Return the [X, Y] coordinate for the center point of the cell that contains the specified text.  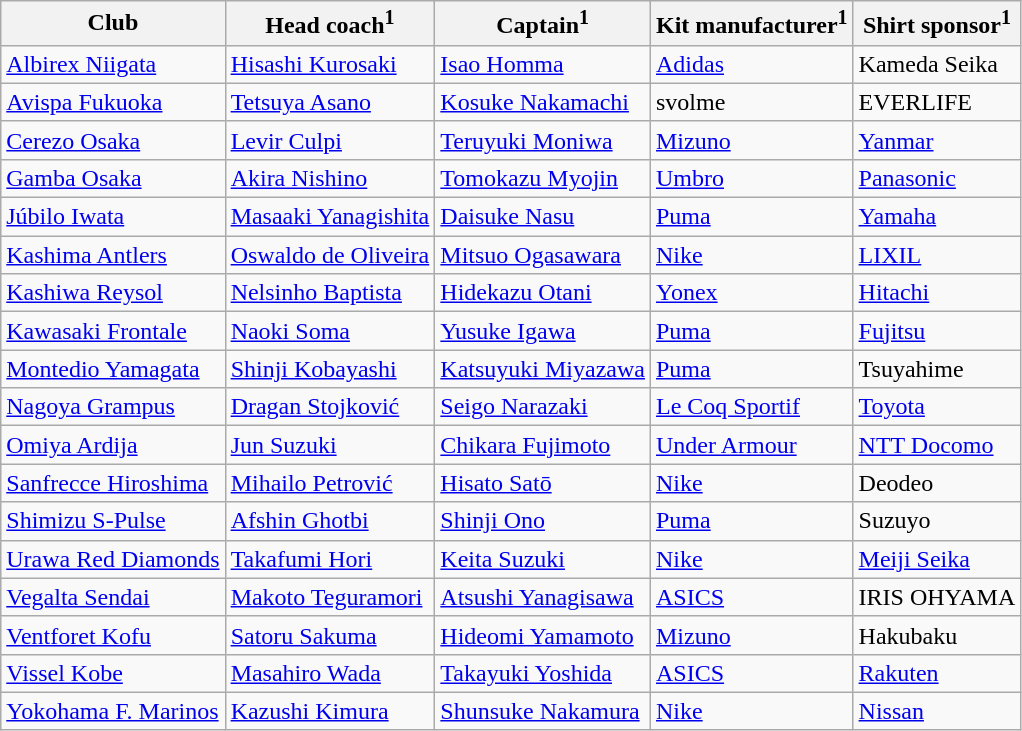
Meiji Seika [937, 559]
Avispa Fukuoka [113, 102]
Masaaki Yanagishita [330, 217]
Oswaldo de Oliveira [330, 255]
Head coach1 [330, 24]
Dragan Stojković [330, 407]
Hitachi [937, 293]
Panasonic [937, 178]
Daisuke Nasu [543, 217]
Hakubaku [937, 635]
Adidas [752, 64]
Tomokazu Myojin [543, 178]
Takayuki Yoshida [543, 673]
Cerezo Osaka [113, 140]
Isao Homma [543, 64]
Kashiwa Reysol [113, 293]
Rakuten [937, 673]
Yamaha [937, 217]
Katsuyuki Miyazawa [543, 369]
Yusuke Igawa [543, 331]
Júbilo Iwata [113, 217]
Mihailo Petrović [330, 483]
Nagoya Grampus [113, 407]
Naoki Soma [330, 331]
Chikara Fujimoto [543, 445]
Seigo Narazaki [543, 407]
Nissan [937, 711]
Kazushi Kimura [330, 711]
Urawa Red Diamonds [113, 559]
Makoto Teguramori [330, 597]
Shimizu S-Pulse [113, 521]
Nelsinho Baptista [330, 293]
Atsushi Yanagisawa [543, 597]
Vissel Kobe [113, 673]
Albirex Niigata [113, 64]
Kawasaki Frontale [113, 331]
Yonex [752, 293]
Akira Nishino [330, 178]
Yokohama F. Marinos [113, 711]
Under Armour [752, 445]
svolme [752, 102]
Fujitsu [937, 331]
Vegalta Sendai [113, 597]
Takafumi Hori [330, 559]
Kashima Antlers [113, 255]
Shinji Kobayashi [330, 369]
NTT Docomo [937, 445]
EVERLIFE [937, 102]
Gamba Osaka [113, 178]
Jun Suzuki [330, 445]
Hisashi Kurosaki [330, 64]
Satoru Sakuma [330, 635]
Hideomi Yamamoto [543, 635]
Ventforet Kofu [113, 635]
Toyota [937, 407]
Deodeo [937, 483]
IRIS OHYAMA [937, 597]
Keita Suzuki [543, 559]
Shinji Ono [543, 521]
Captain1 [543, 24]
Le Coq Sportif [752, 407]
Umbro [752, 178]
Kameda Seika [937, 64]
Mitsuo Ogasawara [543, 255]
Suzuyo [937, 521]
Teruyuki Moniwa [543, 140]
Hisato Satō [543, 483]
Omiya Ardija [113, 445]
Tsuyahime [937, 369]
Tetsuya Asano [330, 102]
Hidekazu Otani [543, 293]
Kit manufacturer1 [752, 24]
Shunsuke Nakamura [543, 711]
Montedio Yamagata [113, 369]
Yanmar [937, 140]
Afshin Ghotbi [330, 521]
Club [113, 24]
Levir Culpi [330, 140]
LIXIL [937, 255]
Sanfrecce Hiroshima [113, 483]
Masahiro Wada [330, 673]
Kosuke Nakamachi [543, 102]
Shirt sponsor1 [937, 24]
